Identify which cell holds the provided text, then report its (x, y) central coordinate. 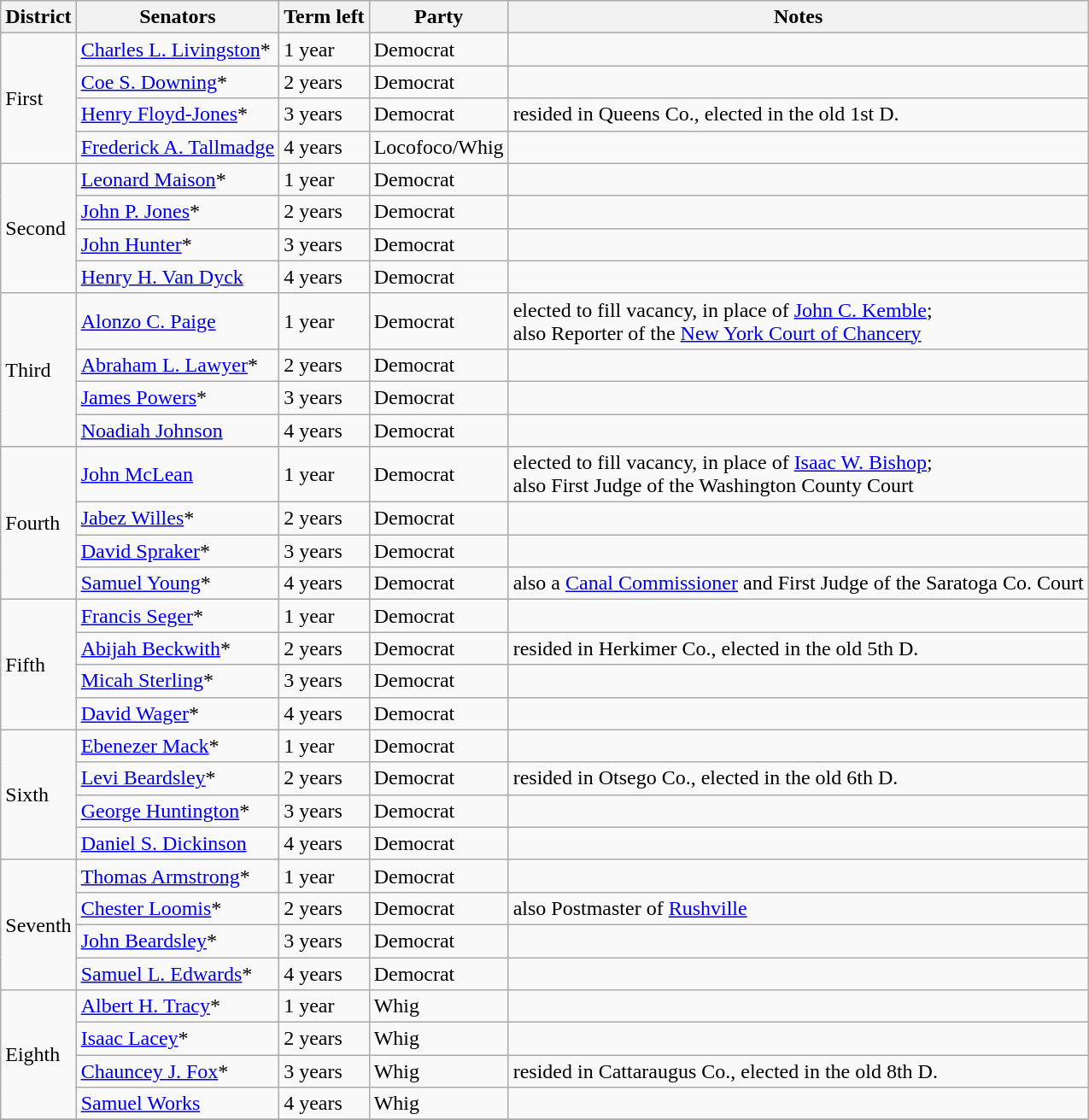
also Postmaster of Rushville (798, 908)
Frederick A. Tallmadge (178, 147)
John P. Jones* (178, 212)
Alonzo C. Paige (178, 321)
Abraham L. Lawyer* (178, 365)
Jabez Willes* (178, 519)
Chauncey J. Fox* (178, 1071)
Noadiah Johnson (178, 430)
Chester Loomis* (178, 908)
Ebenezer Mack* (178, 746)
Seventh (38, 924)
resided in Herkimer Co., elected in the old 5th D. (798, 648)
George Huntington* (178, 811)
resided in Otsego Co., elected in the old 6th D. (798, 778)
John Beardsley* (178, 941)
elected to fill vacancy, in place of John C. Kemble; also Reporter of the New York Court of Chancery (798, 321)
Samuel Young* (178, 583)
Isaac Lacey* (178, 1039)
Francis Seger* (178, 616)
Henry Floyd-Jones* (178, 114)
Eighth (38, 1055)
Third (38, 369)
John Hunter* (178, 244)
Coe S. Downing* (178, 82)
Leonard Maison* (178, 179)
Thomas Armstrong* (178, 876)
Daniel S. Dickinson (178, 843)
Samuel Works (178, 1104)
Fourth (38, 523)
First (38, 98)
Abijah Beckwith* (178, 648)
Sixth (38, 795)
District (38, 17)
Senators (178, 17)
Samuel L. Edwards* (178, 973)
Party (439, 17)
Levi Beardsley* (178, 778)
resided in Cattaraugus Co., elected in the old 8th D. (798, 1071)
Term left (325, 17)
Fifth (38, 665)
James Powers* (178, 397)
David Spraker* (178, 551)
also a Canal Commissioner and First Judge of the Saratoga Co. Court (798, 583)
John McLean (178, 475)
Micah Sterling* (178, 681)
Charles L. Livingston* (178, 50)
Second (38, 228)
David Wager* (178, 713)
resided in Queens Co., elected in the old 1st D. (798, 114)
Notes (798, 17)
Henry H. Van Dyck (178, 277)
Locofoco/Whig (439, 147)
Albert H. Tracy* (178, 1006)
elected to fill vacancy, in place of Isaac W. Bishop; also First Judge of the Washington County Court (798, 475)
